From the cell containing the given text, extract its center point as [X, Y] coordinate. 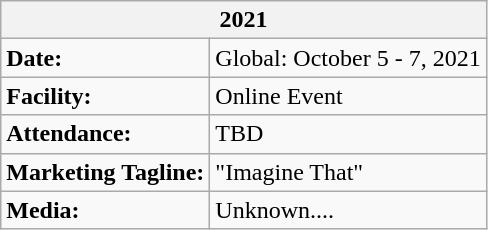
Marketing Tagline: [106, 172]
Unknown.... [348, 210]
Attendance: [106, 134]
2021 [244, 20]
Online Event [348, 96]
TBD [348, 134]
Media: [106, 210]
Global: October 5 - 7, 2021 [348, 58]
"Imagine That" [348, 172]
Date: [106, 58]
Facility: [106, 96]
